Search for the cell housing the specified text and yield its [X, Y] center coordinate. 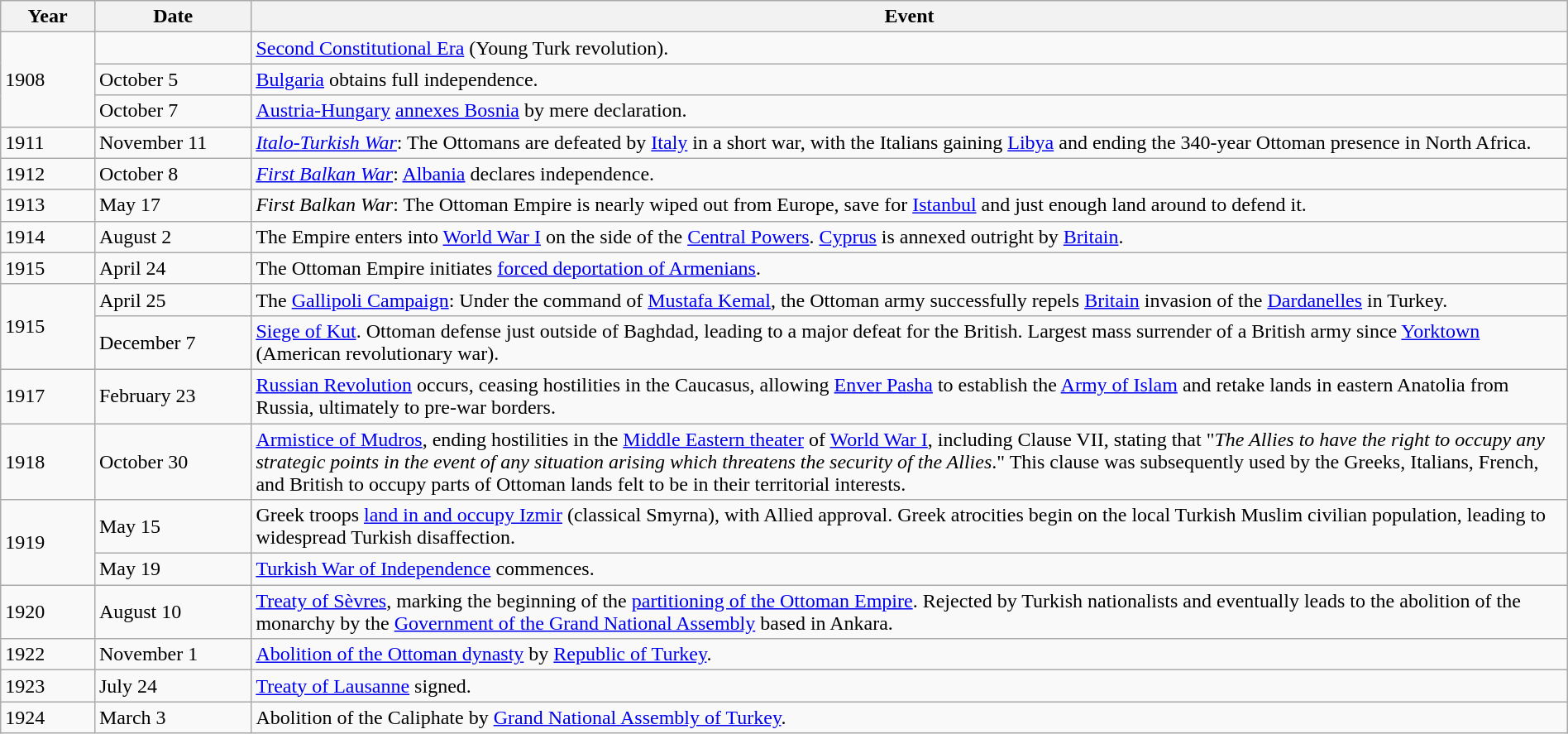
October 5 [172, 79]
1920 [48, 612]
1924 [48, 717]
Abolition of the Caliphate by Grand National Assembly of Turkey. [910, 717]
August 2 [172, 237]
Second Constitutional Era (Young Turk revolution). [910, 48]
Event [910, 17]
1919 [48, 543]
1917 [48, 396]
The Empire enters into World War I on the side of the Central Powers. Cyprus is annexed outright by Britain. [910, 237]
Abolition of the Ottoman dynasty by Republic of Turkey. [910, 655]
1913 [48, 205]
November 11 [172, 142]
April 25 [172, 300]
1914 [48, 237]
1912 [48, 174]
Turkish War of Independence commences. [910, 569]
May 17 [172, 205]
Austria-Hungary annexes Bosnia by mere declaration. [910, 111]
April 24 [172, 268]
November 1 [172, 655]
Bulgaria obtains full independence. [910, 79]
October 8 [172, 174]
First Balkan War: The Ottoman Empire is nearly wiped out from Europe, save for Istanbul and just enough land around to defend it. [910, 205]
1911 [48, 142]
1918 [48, 462]
Date [172, 17]
May 15 [172, 526]
October 30 [172, 462]
First Balkan War: Albania declares independence. [910, 174]
1908 [48, 79]
August 10 [172, 612]
February 23 [172, 396]
Treaty of Lausanne signed. [910, 686]
1923 [48, 686]
July 24 [172, 686]
Year [48, 17]
The Ottoman Empire initiates forced deportation of Armenians. [910, 268]
October 7 [172, 111]
The Gallipoli Campaign: Under the command of Mustafa Kemal, the Ottoman army successfully repels Britain invasion of the Dardanelles in Turkey. [910, 300]
December 7 [172, 343]
May 19 [172, 569]
1922 [48, 655]
March 3 [172, 717]
